Detect which cell encompasses the target text, then output its (x, y) center coordinate. 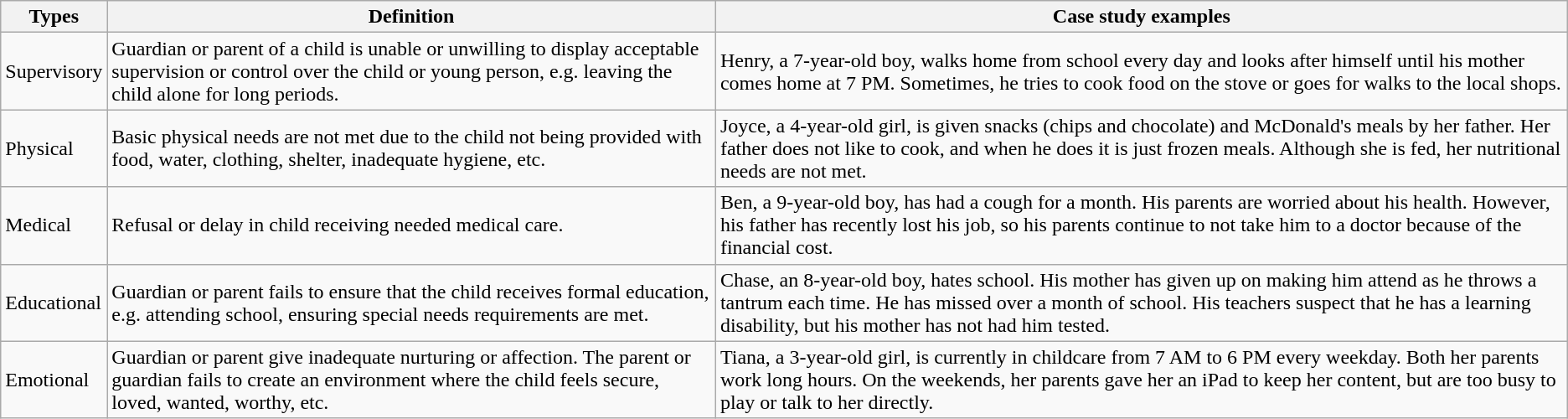
Supervisory (54, 71)
Definition (412, 17)
Case study examples (1141, 17)
Guardian or parent fails to ensure that the child receives formal education, e.g. attending school, ensuring special needs requirements are met. (412, 303)
Educational (54, 303)
Medical (54, 225)
Physical (54, 148)
Basic physical needs are not met due to the child not being provided with food, water, clothing, shelter, inadequate hygiene, etc. (412, 148)
Refusal or delay in child receiving needed medical care. (412, 225)
Emotional (54, 380)
Types (54, 17)
